Provide the (x, y) coordinate of the cell's center where the given text is located.  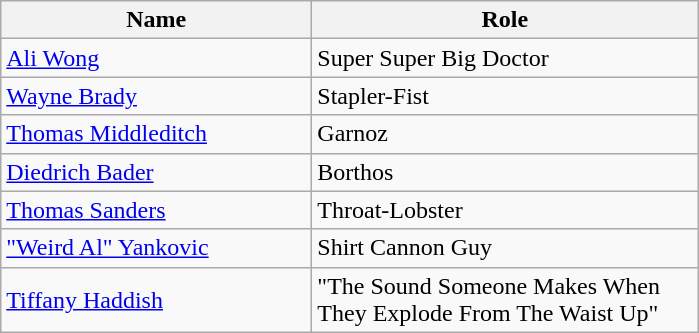
"Weird Al" Yankovic (156, 248)
Shirt Cannon Guy (505, 248)
Wayne Brady (156, 96)
Role (505, 20)
Thomas Sanders (156, 210)
Tiffany Haddish (156, 300)
Ali Wong (156, 58)
Garnoz (505, 134)
"The Sound Someone Makes When They Explode From The Waist Up" (505, 300)
Name (156, 20)
Super Super Big Doctor (505, 58)
Borthos (505, 172)
Thomas Middleditch (156, 134)
Diedrich Bader (156, 172)
Stapler-Fist (505, 96)
Throat-Lobster (505, 210)
